Return the [X, Y] coordinate for the center point of the cell that contains the specified text.  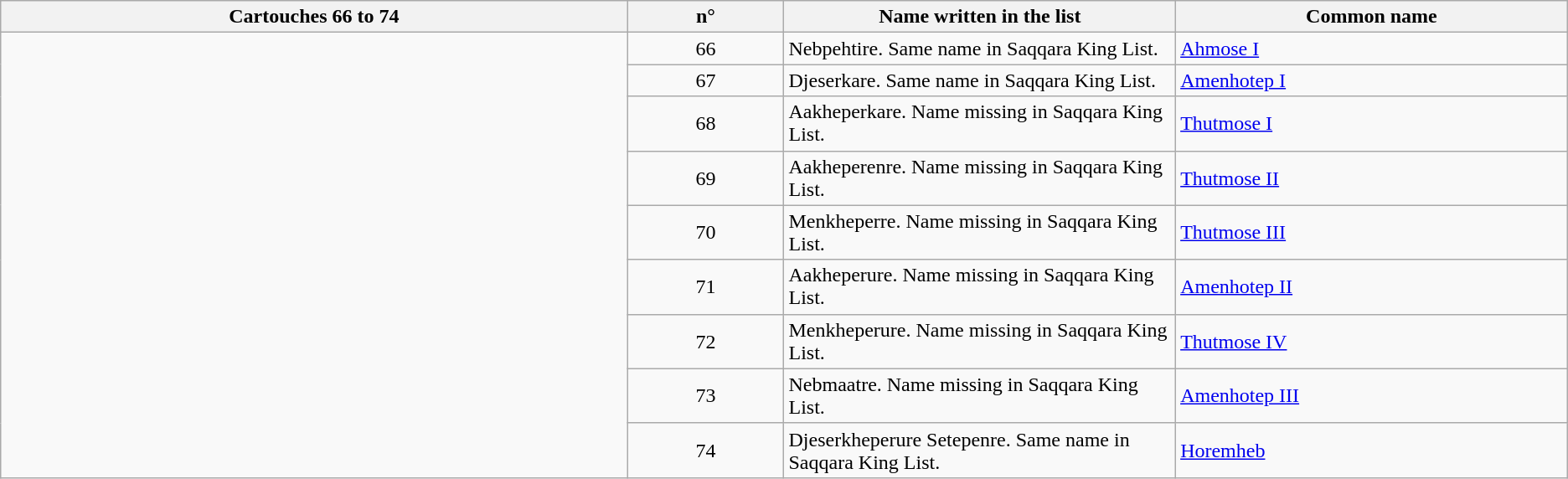
Amenhotep III [1372, 395]
Aakheperure. Name missing in Saqqara King List. [980, 286]
Aakheperenre. Name missing in Saqqara King List. [980, 178]
n° [705, 17]
Horemheb [1372, 451]
71 [705, 286]
Amenhotep II [1372, 286]
Nebpehtire. Same name in Saqqara King List. [980, 49]
Name written in the list [980, 17]
73 [705, 395]
Djeserkheperure Setepenre. Same name in Saqqara King List. [980, 451]
69 [705, 178]
Thutmose I [1372, 124]
72 [705, 342]
Thutmose IV [1372, 342]
70 [705, 233]
68 [705, 124]
Amenhotep I [1372, 80]
74 [705, 451]
Djeserkare. Same name in Saqqara King List. [980, 80]
Common name [1372, 17]
Thutmose II [1372, 178]
Ahmose I [1372, 49]
66 [705, 49]
Aakheperkare. Name missing in Saqqara King List. [980, 124]
Nebmaatre. Name missing in Saqqara King List. [980, 395]
67 [705, 80]
Menkheperure. Name missing in Saqqara King List. [980, 342]
Menkheperre. Name missing in Saqqara King List. [980, 233]
Thutmose III [1372, 233]
Cartouches 66 to 74 [314, 17]
